Detect which cell encompasses the target text, then output its [X, Y] center coordinate. 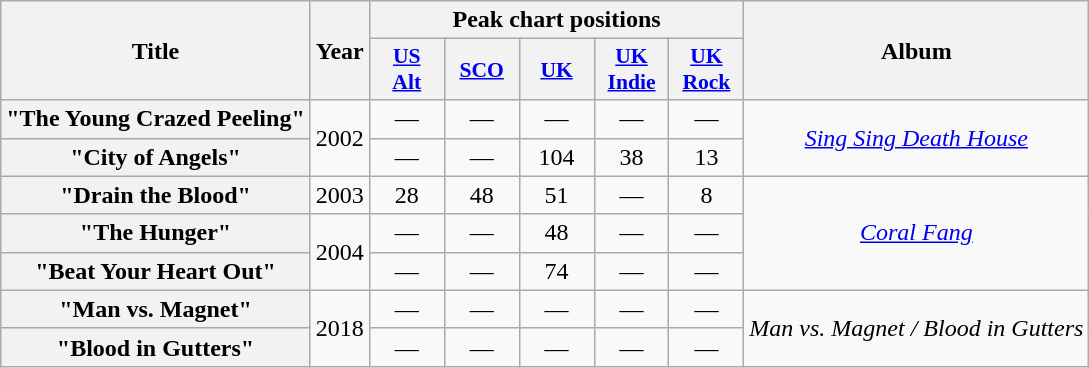
UKIndie [632, 70]
Title [156, 50]
"The Young Crazed Peeling" [156, 119]
28 [406, 195]
8 [706, 195]
Peak chart positions [556, 20]
2003 [340, 195]
2002 [340, 138]
74 [556, 271]
UK [556, 70]
Album [916, 50]
UKRock [706, 70]
Sing Sing Death House [916, 138]
2004 [340, 252]
"Beat Your Heart Out" [156, 271]
13 [706, 157]
51 [556, 195]
"Drain the Blood" [156, 195]
Man vs. Magnet / Blood in Gutters [916, 328]
Year [340, 50]
104 [556, 157]
38 [632, 157]
"City of Angels" [156, 157]
SCO [482, 70]
2018 [340, 328]
USAlt [406, 70]
"Man vs. Magnet" [156, 309]
"Blood in Gutters" [156, 347]
Coral Fang [916, 233]
"The Hunger" [156, 233]
